Return the [x, y] coordinate for the center point of the cell that contains the specified text.  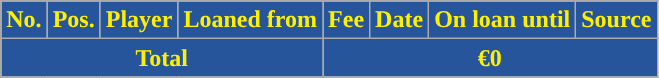
No. [24, 20]
Fee [346, 20]
Source [616, 20]
Total [162, 58]
On loan until [502, 20]
Pos. [74, 20]
Date [400, 20]
€0 [490, 58]
Loaned from [250, 20]
Player [139, 20]
